Detect which cell encompasses the target text, then output its (x, y) center coordinate. 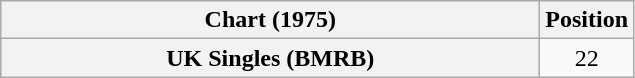
Position (587, 20)
22 (587, 58)
Chart (1975) (270, 20)
UK Singles (BMRB) (270, 58)
